From the cell containing the given text, extract its center point as [X, Y] coordinate. 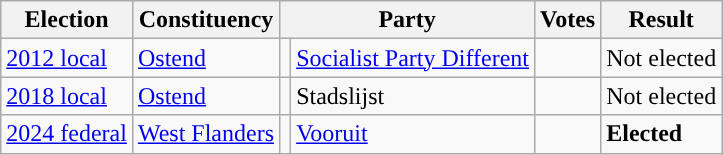
Result [662, 20]
Elected [662, 134]
2024 federal [67, 134]
Stadslijst [413, 96]
Votes [568, 20]
Party [408, 20]
2018 local [67, 96]
West Flanders [206, 134]
Vooruit [413, 134]
Constituency [206, 20]
Socialist Party Different [413, 58]
Election [67, 20]
2012 local [67, 58]
